Locate the cell with the specified text and output its [x, y] center coordinate. 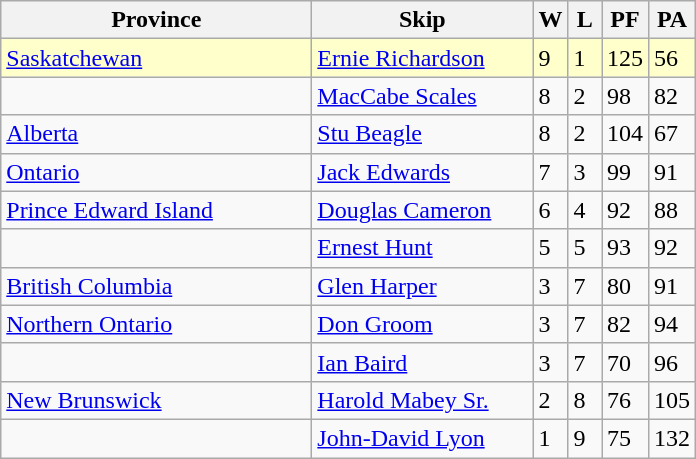
76 [626, 400]
96 [672, 362]
88 [672, 210]
75 [626, 438]
Ernie Richardson [422, 58]
Douglas Cameron [422, 210]
PA [672, 20]
Ernest Hunt [422, 248]
Ontario [156, 172]
L [585, 20]
94 [672, 324]
6 [550, 210]
104 [626, 134]
Northern Ontario [156, 324]
56 [672, 58]
80 [626, 286]
Saskatchewan [156, 58]
Skip [422, 20]
105 [672, 400]
132 [672, 438]
Glen Harper [422, 286]
Alberta [156, 134]
4 [585, 210]
70 [626, 362]
Prince Edward Island [156, 210]
Province [156, 20]
93 [626, 248]
W [550, 20]
Stu Beagle [422, 134]
Ian Baird [422, 362]
98 [626, 96]
John-David Lyon [422, 438]
Jack Edwards [422, 172]
MacCabe Scales [422, 96]
New Brunswick [156, 400]
PF [626, 20]
67 [672, 134]
99 [626, 172]
British Columbia [156, 286]
Don Groom [422, 324]
125 [626, 58]
Harold Mabey Sr. [422, 400]
